Capture the cell that displays the provided text and extract its (X, Y) central coordinate. 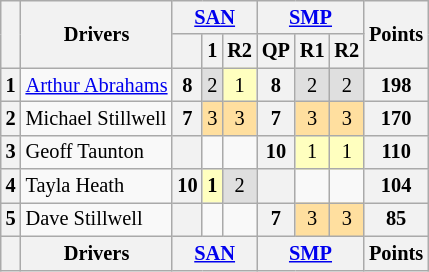
Michael Stillwell (97, 118)
QP (276, 51)
Dave Stillwell (97, 219)
5 (11, 219)
85 (396, 219)
R1 (312, 51)
Tayla Heath (97, 186)
198 (396, 85)
104 (396, 186)
Arthur Abrahams (97, 85)
110 (396, 152)
170 (396, 118)
Geoff Taunton (97, 152)
4 (11, 186)
